Search for the cell housing the specified text and yield its (X, Y) center coordinate. 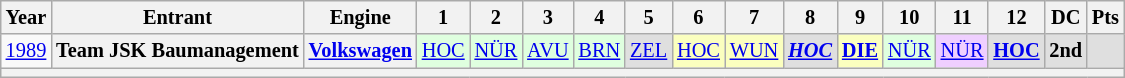
2 (496, 17)
4 (599, 17)
7 (754, 17)
12 (1016, 17)
Team JSK Baumanagement (177, 51)
DIE (860, 51)
ZEL (648, 51)
10 (910, 17)
Engine (360, 17)
AVU (548, 51)
11 (962, 17)
2nd (1066, 51)
Volkswagen (360, 51)
Entrant (177, 17)
9 (860, 17)
1 (444, 17)
5 (648, 17)
6 (698, 17)
Pts (1106, 17)
BRN (599, 51)
Year (26, 17)
DC (1066, 17)
WUN (754, 51)
1989 (26, 51)
3 (548, 17)
8 (810, 17)
